Provide the (X, Y) coordinate of the cell's center where the given text is located.  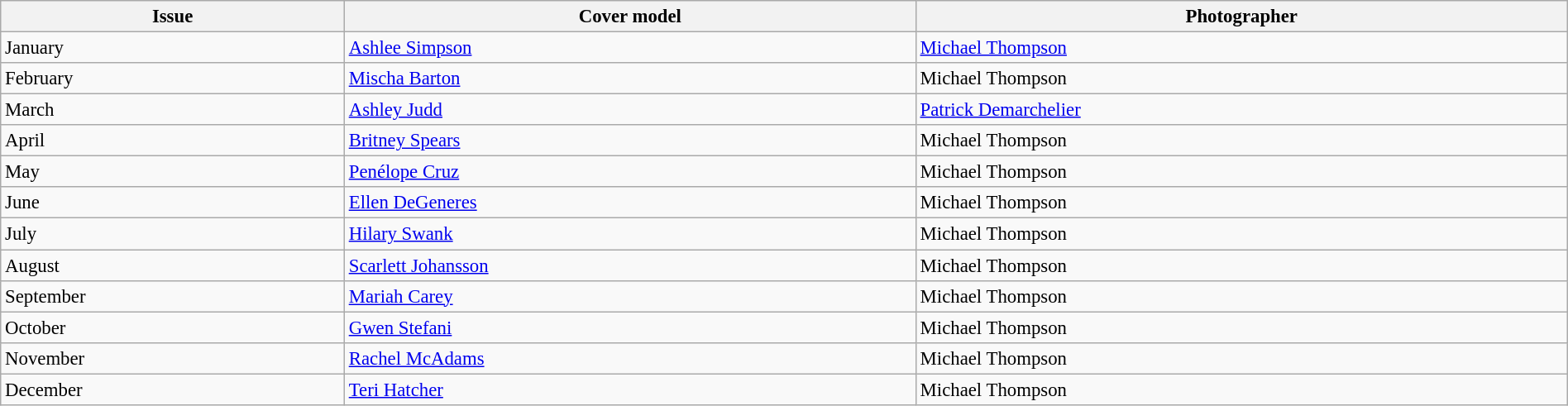
June (173, 203)
Mischa Barton (630, 79)
October (173, 327)
Penélope Cruz (630, 172)
Mariah Carey (630, 296)
September (173, 296)
May (173, 172)
Issue (173, 17)
Ashlee Simpson (630, 48)
July (173, 234)
February (173, 79)
Ellen DeGeneres (630, 203)
August (173, 265)
Photographer (1241, 17)
Patrick Demarchelier (1241, 110)
Ashley Judd (630, 110)
Britney Spears (630, 141)
Scarlett Johansson (630, 265)
January (173, 48)
Gwen Stefani (630, 327)
December (173, 389)
Cover model (630, 17)
March (173, 110)
Teri Hatcher (630, 389)
April (173, 141)
Rachel McAdams (630, 358)
November (173, 358)
Hilary Swank (630, 234)
